Return (X, Y) of the center of cell containing provided text 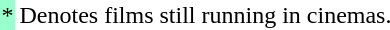
* (8, 15)
